Extract the [x, y] coordinate from the center of the cell holding the provided text.  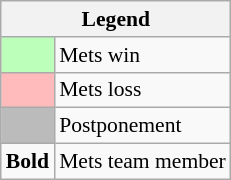
Bold [28, 162]
Mets win [142, 55]
Postponement [142, 126]
Mets team member [142, 162]
Legend [116, 19]
Mets loss [142, 90]
